Return the (x, y) coordinate for the center point of the cell that contains the specified text.  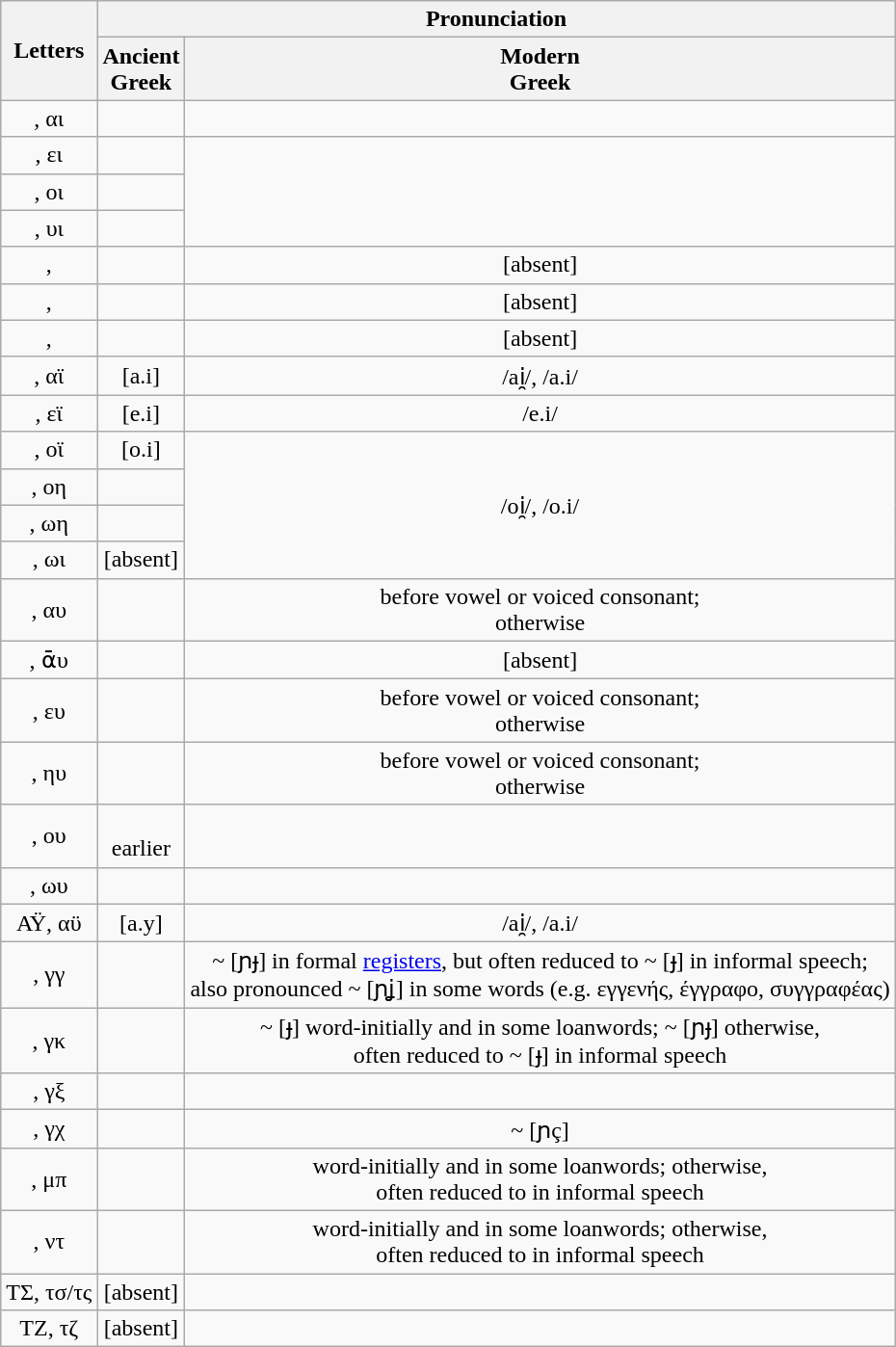
ModernGreek (540, 69)
[a.i] (141, 376)
, γξ (49, 1092)
, υι (49, 228)
~ [ɲç] (540, 1129)
, γγ (49, 975)
[e.i] (141, 413)
, ωυ (49, 885)
~ [ɲɟ] in formal registers, but often reduced to ~ [ɟ] in informal speech;also pronounced ~ [ɲʝ] in some words (e.g. εγγενής, έγγραφο, συγγραφέας) (540, 975)
, αυ (49, 609)
, ου (49, 836)
earlier (141, 836)
ΑΫ, αϋ (49, 923)
/oi̯/, /o.i/ (540, 505)
AncientGreek (141, 69)
, ει (49, 155)
, γκ (49, 1041)
, αϊ (49, 376)
, ωι (49, 560)
Letters (49, 50)
[a.y] (141, 923)
, γχ (49, 1129)
, αι (49, 119)
, ᾱυ (49, 660)
, ωη (49, 523)
, οϊ (49, 450)
, μπ (49, 1179)
, ντ (49, 1241)
Pronunciation (496, 19)
ΤΣ, τσ/τς (49, 1292)
, ευ (49, 711)
, ηυ (49, 773)
~ [ɟ] word-initially and in some loanwords; ~ [ɲɟ] otherwise,often reduced to ~ [ɟ] in informal speech (540, 1041)
, οη (49, 487)
ΤΖ, τζ (49, 1329)
, εϊ (49, 413)
[o.i] (141, 450)
, οι (49, 192)
/e.i/ (540, 413)
